Return [x, y] of the center of cell containing provided text 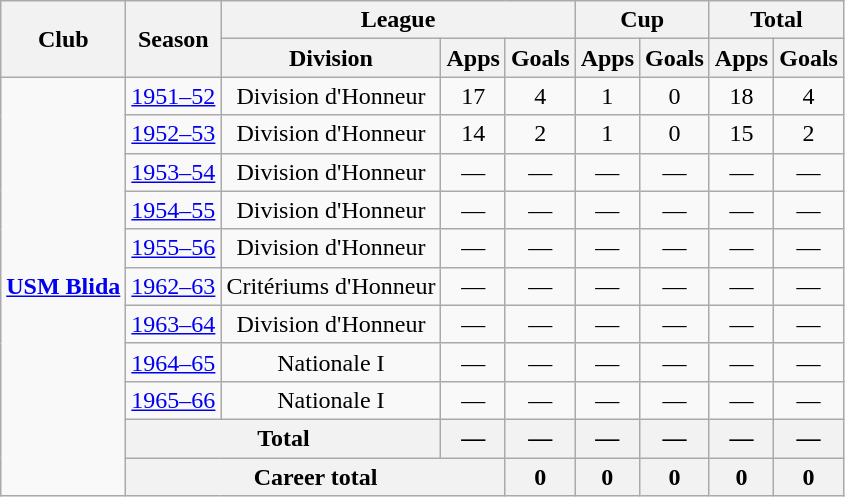
1955–56 [174, 248]
Cup [642, 20]
Division [331, 58]
1953–54 [174, 172]
League [398, 20]
1962–63 [174, 286]
Career total [316, 477]
15 [741, 134]
1965–66 [174, 400]
1951–52 [174, 96]
Critériums d'Honneur [331, 286]
1963–64 [174, 324]
Season [174, 39]
USM Blida [64, 286]
1964–65 [174, 362]
1952–53 [174, 134]
14 [473, 134]
17 [473, 96]
1954–55 [174, 210]
18 [741, 96]
Club [64, 39]
